Capture the cell that displays the provided text and extract its [x, y] central coordinate. 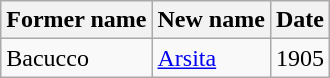
1905 [300, 58]
New name [211, 20]
Date [300, 20]
Former name [76, 20]
Arsita [211, 58]
Bacucco [76, 58]
